Provide the [x, y] coordinate of the cell's center where the given text is located.  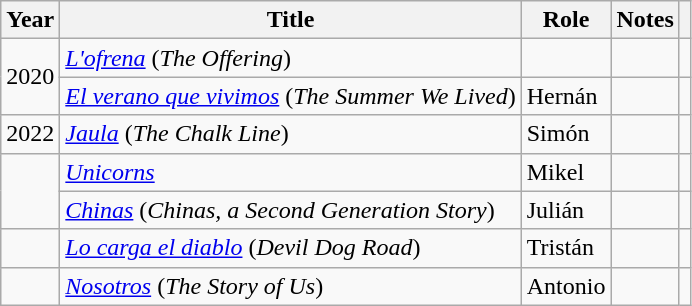
2022 [30, 134]
Unicorns [290, 172]
Jaula (The Chalk Line) [290, 134]
Simón [566, 134]
Year [30, 20]
L'ofrena (The Offering) [290, 58]
Role [566, 20]
El verano que vivimos (The Summer We Lived) [290, 96]
Nosotros (The Story of Us) [290, 286]
2020 [30, 77]
Mikel [566, 172]
Antonio [566, 286]
Lo carga el diablo (Devil Dog Road) [290, 248]
Chinas (Chinas, a Second Generation Story) [290, 210]
Hernán [566, 96]
Julián [566, 210]
Tristán [566, 248]
Notes [645, 20]
Title [290, 20]
